Output the (X, Y) coordinate of the center of the cell containing the given text.  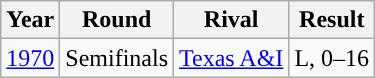
Round (117, 20)
L, 0–16 (332, 58)
Rival (232, 20)
Year (30, 20)
Semifinals (117, 58)
Result (332, 20)
Texas A&I (232, 58)
1970 (30, 58)
